Search for the cell housing the specified text and yield its [X, Y] center coordinate. 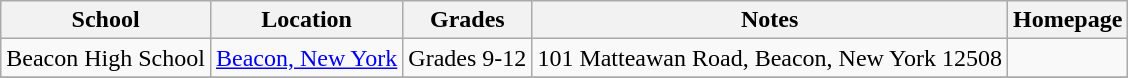
School [106, 20]
Grades 9-12 [468, 58]
Homepage [1068, 20]
101 Matteawan Road, Beacon, New York 12508 [770, 58]
Location [306, 20]
Notes [770, 20]
Beacon, New York [306, 58]
Beacon High School [106, 58]
Grades [468, 20]
